From the cell containing the given text, extract its center point as (X, Y) coordinate. 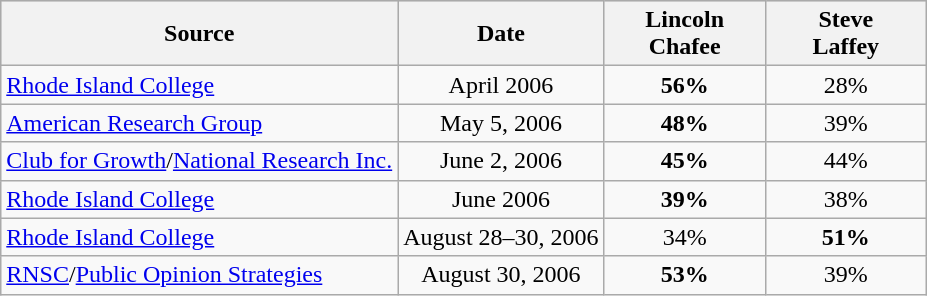
44% (846, 161)
48% (684, 123)
28% (846, 85)
Source (200, 34)
RNSC/Public Opinion Strategies (200, 275)
August 28–30, 2006 (501, 237)
53% (684, 275)
Club for Growth/National Research Inc. (200, 161)
June 2006 (501, 199)
American Research Group (200, 123)
LincolnChafee (684, 34)
June 2, 2006 (501, 161)
56% (684, 85)
SteveLaffey (846, 34)
38% (846, 199)
51% (846, 237)
April 2006 (501, 85)
45% (684, 161)
May 5, 2006 (501, 123)
Date (501, 34)
34% (684, 237)
August 30, 2006 (501, 275)
